Find where the given text appears and provide that cell's center as (x, y) coordinate. 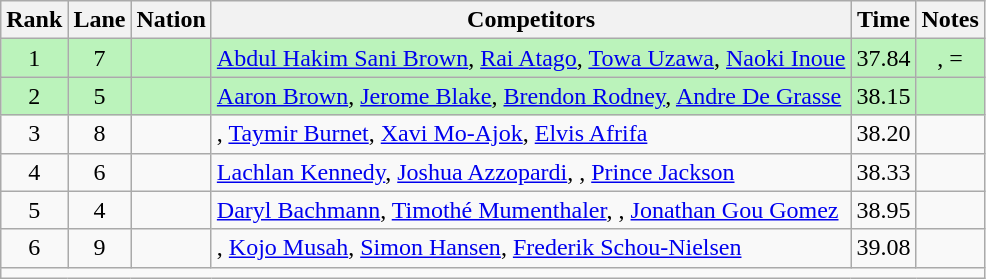
2 (34, 96)
, = (950, 58)
7 (100, 58)
3 (34, 134)
38.95 (884, 210)
, Kojo Musah, Simon Hansen, Frederik Schou-Nielsen (531, 248)
Notes (950, 20)
38.33 (884, 172)
, Taymir Burnet, Xavi Mo-Ajok, Elvis Afrifa (531, 134)
38.15 (884, 96)
Competitors (531, 20)
39.08 (884, 248)
Lane (100, 20)
Time (884, 20)
Rank (34, 20)
1 (34, 58)
38.20 (884, 134)
Aaron Brown, Jerome Blake, Brendon Rodney, Andre De Grasse (531, 96)
Abdul Hakim Sani Brown, Rai Atago, Towa Uzawa, Naoki Inoue (531, 58)
Lachlan Kennedy, Joshua Azzopardi, , Prince Jackson (531, 172)
Nation (171, 20)
37.84 (884, 58)
8 (100, 134)
Daryl Bachmann, Timothé Mumenthaler, , Jonathan Gou Gomez (531, 210)
9 (100, 248)
